Scan for the cell matching the given text and deliver its [X, Y] coordinate at center. 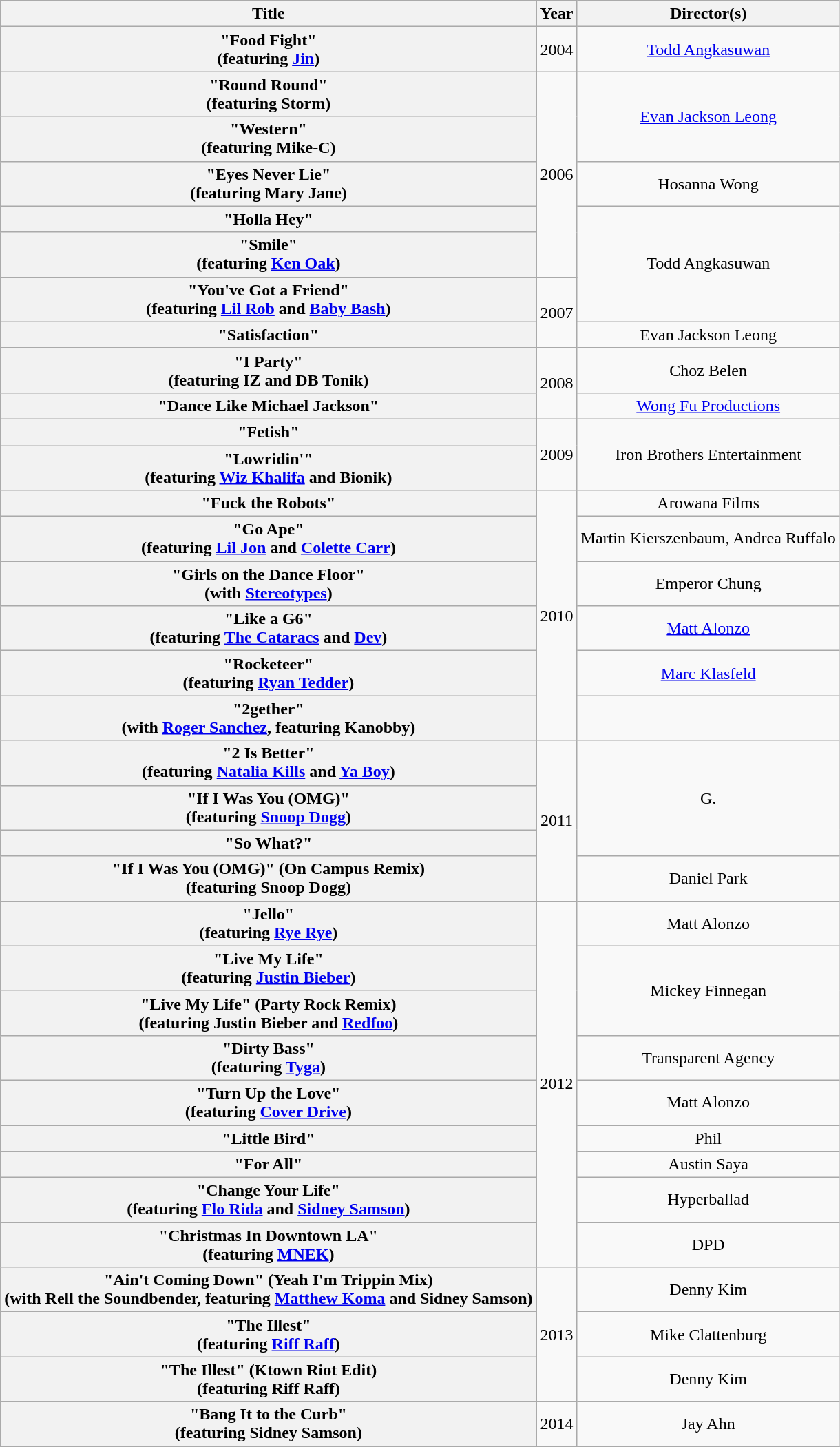
G. [708, 798]
2013 [556, 1335]
"Change Your Life"(featuring Flo Rida and Sidney Samson) [269, 1200]
"Christmas In Downtown LA"(featuring MNEK) [269, 1245]
"Fetish" [269, 432]
"So What?" [269, 843]
Mike Clattenburg [708, 1335]
"Ain't Coming Down" (Yeah I'm Trippin Mix) (with Rell the Soundbender, featuring Matthew Koma and Sidney Samson) [269, 1289]
2010 [556, 616]
2012 [556, 1084]
Austin Saya [708, 1165]
2008 [556, 383]
"You've Got a Friend"(featuring Lil Rob and Baby Bash) [269, 299]
"2gether"(with Roger Sanchez, featuring Kanobby) [269, 718]
"If I Was You (OMG)" (On Campus Remix)(featuring Snoop Dogg) [269, 879]
"Rocketeer"(featuring Ryan Tedder) [269, 674]
"Smile"(featuring Ken Oak) [269, 255]
Title [269, 14]
Wong Fu Productions [708, 406]
Marc Klasfeld [708, 674]
"Jello"(featuring Rye Rye) [269, 923]
2009 [556, 455]
"Live My Life"(featuring Justin Bieber) [269, 968]
2006 [556, 174]
"Dance Like Michael Jackson" [269, 406]
"2 Is Better"(featuring Natalia Kills and Ya Boy) [269, 763]
Phil [708, 1138]
Hosanna Wong [708, 183]
Hyperballad [708, 1200]
Arowana Films [708, 503]
Emperor Chung [708, 584]
"Turn Up the Love"(featuring Cover Drive) [269, 1102]
"Bang It to the Curb"(featuring Sidney Samson) [269, 1424]
"Like a G6"(featuring The Cataracs and Dev) [269, 628]
"Dirty Bass"(featuring Tyga) [269, 1058]
"Western"(featuring Mike-C) [269, 139]
"Food Fight"(featuring Jin) [269, 50]
"The Illest"(featuring Riff Raff) [269, 1335]
Martin Kierszenbaum, Andrea Ruffalo [708, 539]
"Fuck the Robots" [269, 503]
Director(s) [708, 14]
"I Party"(featuring IZ and DB Tonik) [269, 371]
2011 [556, 821]
"Lowridin'"(featuring Wiz Khalifa and Bionik) [269, 467]
Year [556, 14]
Mickey Finnegan [708, 990]
Transparent Agency [708, 1058]
"Holla Hey" [269, 219]
Daniel Park [708, 879]
"Little Bird" [269, 1138]
"Girls on the Dance Floor"(with Stereotypes) [269, 584]
"The Illest" (Ktown Riot Edit) (featuring Riff Raff) [269, 1379]
2007 [556, 313]
2014 [556, 1424]
"Round Round"(featuring Storm) [269, 94]
"Go Ape"(featuring Lil Jon and Colette Carr) [269, 539]
"If I Was You (OMG)"(featuring Snoop Dogg) [269, 807]
"Live My Life" (Party Rock Remix)(featuring Justin Bieber and Redfoo) [269, 1012]
Iron Brothers Entertainment [708, 455]
Choz Belen [708, 371]
2004 [556, 50]
Jay Ahn [708, 1424]
"Satisfaction" [269, 335]
"For All" [269, 1165]
DPD [708, 1245]
"Eyes Never Lie"(featuring Mary Jane) [269, 183]
